Find where the given text appears and provide that cell's center as (X, Y) coordinate. 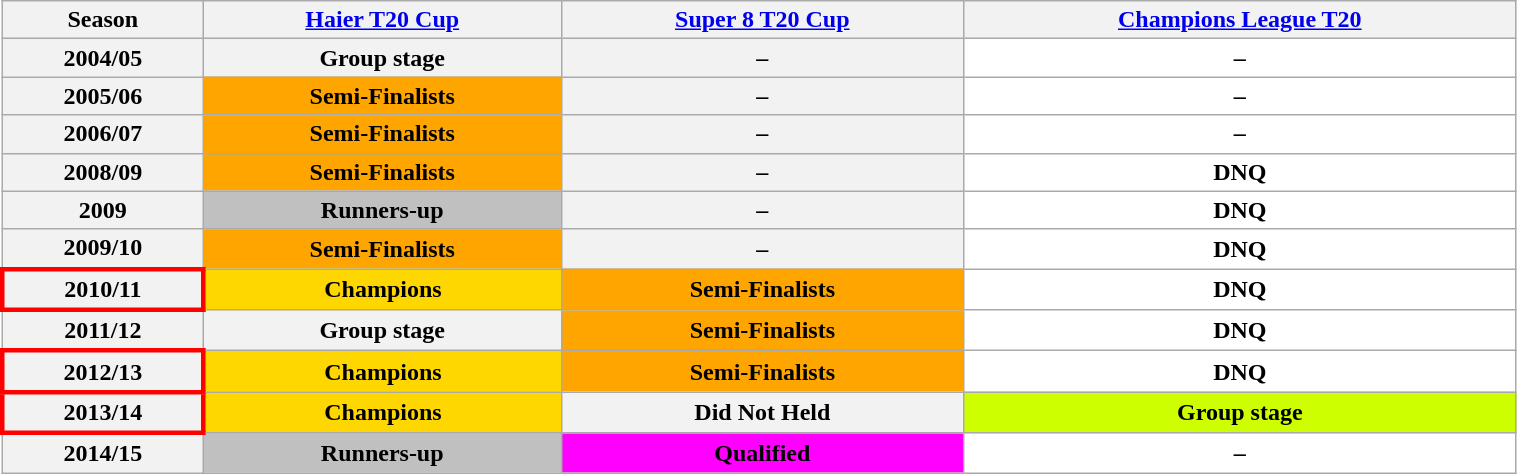
2004/05 (102, 58)
2011/12 (102, 330)
Haier T20 Cup (382, 20)
2009 (102, 210)
2010/11 (102, 290)
Did Not Held (762, 412)
Champions League T20 (1240, 20)
Season (102, 20)
2012/13 (102, 372)
Super 8 T20 Cup (762, 20)
2008/09 (102, 172)
2014/15 (102, 453)
2005/06 (102, 96)
2009/10 (102, 249)
Qualified (762, 453)
2006/07 (102, 134)
2013/14 (102, 412)
